Pinpoint the cell where the given text exists, returning its [x, y] midpoint coordinate. 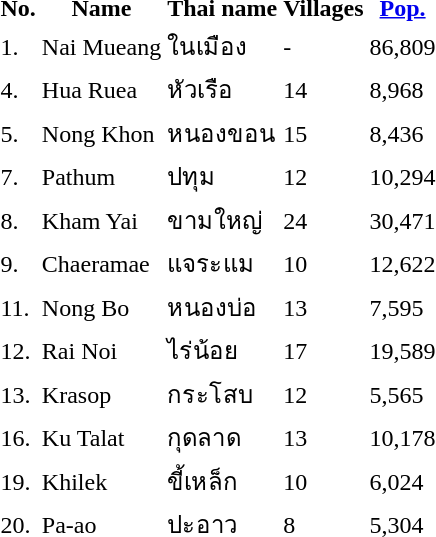
Kham Yai [101, 220]
กุดลาด [222, 438]
หนองขอน [222, 133]
15 [324, 133]
Hua Ruea [101, 90]
หนองบ่อ [222, 307]
Krasop [101, 394]
ปทุม [222, 176]
Nong Khon [101, 133]
Ku Talat [101, 438]
17 [324, 350]
Khilek [101, 481]
แจระแม [222, 264]
ขี้เหล็ก [222, 481]
- [324, 46]
กระโสบ [222, 394]
Chaeramae [101, 264]
ขามใหญ่ [222, 220]
หัวเรือ [222, 90]
Nong Bo [101, 307]
24 [324, 220]
Pathum [101, 176]
ในเมือง [222, 46]
Nai Mueang [101, 46]
ไร่น้อย [222, 350]
Rai Noi [101, 350]
14 [324, 90]
